Extract the [x, y] coordinate from the center of the cell holding the provided text.  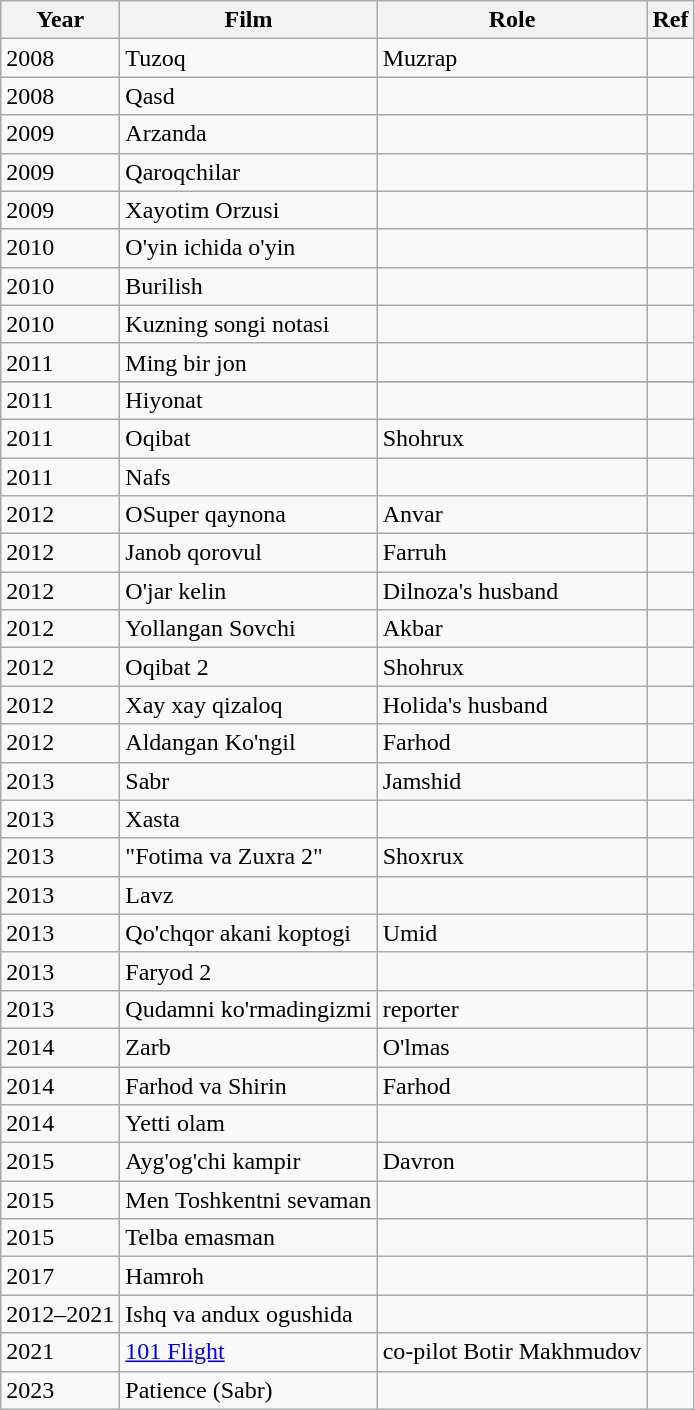
Qasd [248, 96]
Akbar [512, 629]
Qo'chqor akani koptogi [248, 933]
reporter [512, 1009]
Xasta [248, 819]
Farruh [512, 553]
Burilish [248, 286]
Xayotim Orzusi [248, 210]
101 Flight [248, 1352]
Janob qorovul [248, 553]
Sabr [248, 781]
Year [60, 20]
Hiyonat [248, 400]
2023 [60, 1390]
Yollangan Sovchi [248, 629]
OSuper qaynona [248, 515]
Ayg'og'chi kampir [248, 1162]
co-pilot Botir Makhmudov [512, 1352]
Lavz [248, 895]
O'lmas [512, 1047]
Telba emasman [248, 1238]
Men Toshkentni sevaman [248, 1200]
Yetti olam [248, 1124]
Shoxrux [512, 857]
Hamroh [248, 1276]
Oqibat [248, 438]
Aldangan Ko'ngil [248, 743]
Dilnoza's husband [512, 591]
Qaroqchilar [248, 172]
Ref [670, 20]
Film [248, 20]
Holida's husband [512, 705]
Zarb [248, 1047]
Davron [512, 1162]
2021 [60, 1352]
Faryod 2 [248, 971]
Role [512, 20]
Patience (Sabr) [248, 1390]
Ishq va andux ogushida [248, 1314]
Qudamni ko'rmadingizmi [248, 1009]
Tuzoq [248, 58]
Kuzning songi notasi [248, 324]
O'yin ichida o'yin [248, 248]
2012–2021 [60, 1314]
Nafs [248, 477]
Oqibat 2 [248, 667]
Xay xay qizaloq [248, 705]
Ming bir jon [248, 362]
"Fotima va Zuxra 2" [248, 857]
O'jar kelin [248, 591]
Farhod va Shirin [248, 1085]
Anvar [512, 515]
Arzanda [248, 134]
Umid [512, 933]
Jamshid [512, 781]
Muzrap [512, 58]
2017 [60, 1276]
